For the text-containing cell, return its midpoint in [X, Y] coordinate format. 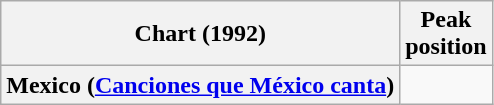
Chart (1992) [200, 34]
Mexico (Canciones que México canta) [200, 85]
Peakposition [446, 34]
